From the cell containing the given text, extract its center point as [X, Y] coordinate. 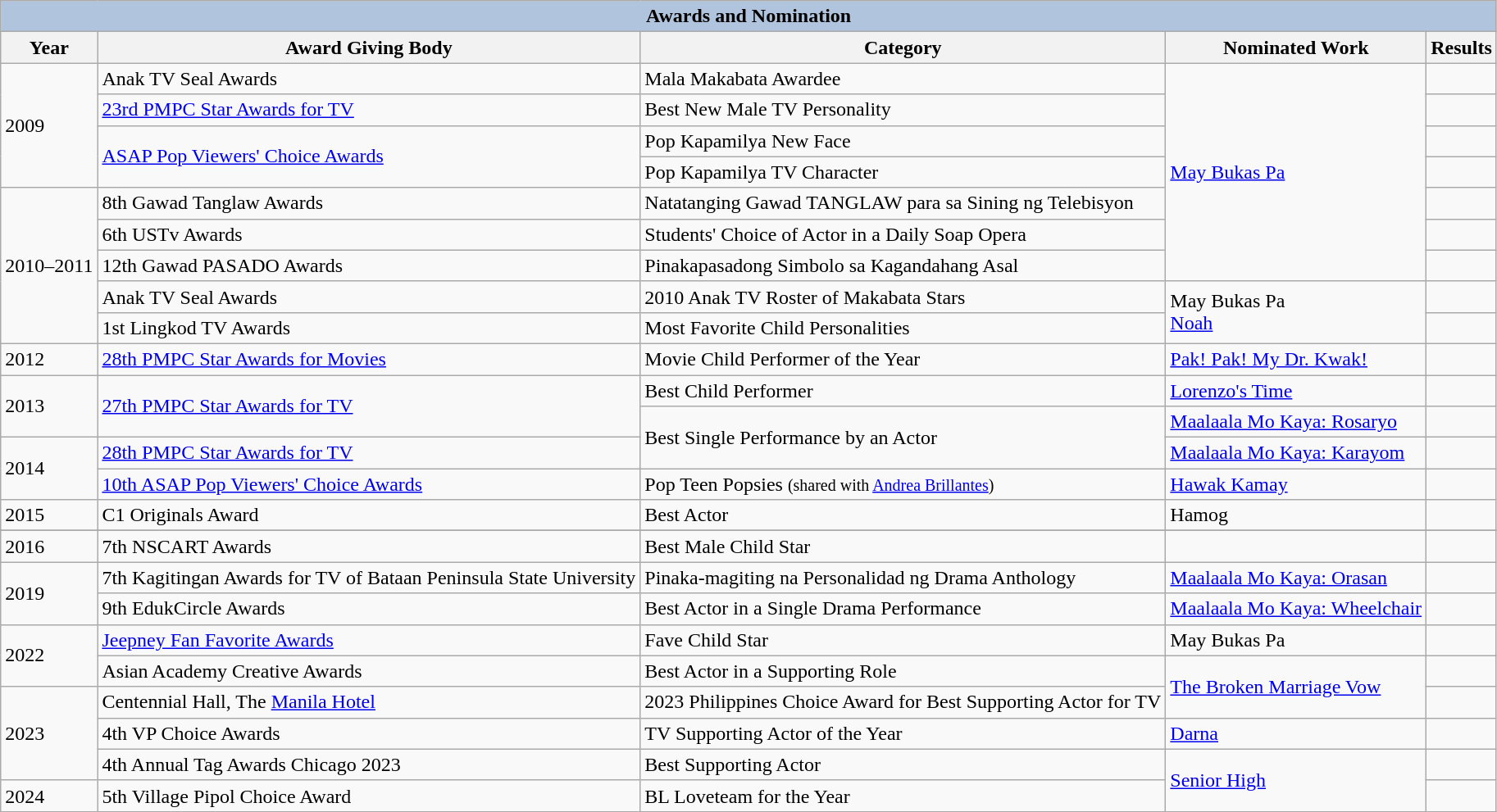
2016 [49, 547]
BL Loveteam for the Year [903, 796]
2024 [49, 796]
Awards and Nomination [749, 16]
Pinaka-magiting na Personalidad ng Drama Anthology [903, 578]
4th VP Choice Awards [369, 733]
Best Supporting Actor [903, 764]
2010–2011 [49, 265]
2023 Philippines Choice Award for Best Supporting Actor for TV [903, 702]
28th PMPC Star Awards for TV [369, 453]
Natatanging Gawad TANGLAW para sa Sining ng Telebisyon [903, 203]
Maalaala Mo Kaya: Orasan [1296, 578]
May Bukas PaNoah [1296, 312]
27th PMPC Star Awards for TV [369, 406]
Lorenzo's Time [1296, 391]
Category [903, 48]
Asian Academy Creative Awards [369, 671]
6th USTv Awards [369, 234]
2023 [49, 733]
Best Actor in a Supporting Role [903, 671]
The Broken Marriage Vow [1296, 687]
TV Supporting Actor of the Year [903, 733]
8th Gawad Tanglaw Awards [369, 203]
2019 [49, 593]
9th EdukCircle Awards [369, 609]
2015 [49, 515]
Darna [1296, 733]
7th Kagitingan Awards for TV of Bataan Peninsula State University [369, 578]
23rd PMPC Star Awards for TV [369, 110]
4th Annual Tag Awards Chicago 2023 [369, 764]
2009 [49, 125]
Pak! Pak! My Dr. Kwak! [1296, 359]
1st Lingkod TV Awards [369, 328]
Best Single Performance by an Actor [903, 438]
2022 [49, 655]
12th Gawad PASADO Awards [369, 265]
Pop Kapamilya New Face [903, 141]
Results [1462, 48]
Hamog [1296, 515]
Best Actor [903, 515]
Centennial Hall, The Manila Hotel [369, 702]
Best Male Child Star [903, 547]
ASAP Pop Viewers' Choice Awards [369, 157]
2014 [49, 469]
Fave Child Star [903, 640]
7th NSCART Awards [369, 547]
Best New Male TV Personality [903, 110]
Best Actor in a Single Drama Performance [903, 609]
Maalaala Mo Kaya: Wheelchair [1296, 609]
2013 [49, 406]
Year [49, 48]
Mala Makabata Awardee [903, 79]
Nominated Work [1296, 48]
Jeepney Fan Favorite Awards [369, 640]
Maalaala Mo Kaya: Karayom [1296, 453]
Movie Child Performer of the Year [903, 359]
Hawak Kamay [1296, 484]
10th ASAP Pop Viewers' Choice Awards [369, 484]
28th PMPC Star Awards for Movies [369, 359]
2012 [49, 359]
Pop Kapamilya TV Character [903, 172]
Best Child Performer [903, 391]
Students' Choice of Actor in a Daily Soap Opera [903, 234]
Award Giving Body [369, 48]
Senior High [1296, 780]
C1 Originals Award [369, 515]
Maalaala Mo Kaya: Rosaryo [1296, 422]
Pop Teen Popsies (shared with Andrea Brillantes) [903, 484]
2010 Anak TV Roster of Makabata Stars [903, 297]
5th Village Pipol Choice Award [369, 796]
Pinakapasadong Simbolo sa Kagandahang Asal [903, 265]
Most Favorite Child Personalities [903, 328]
